Find where the given text appears and provide that cell's center as [x, y] coordinate. 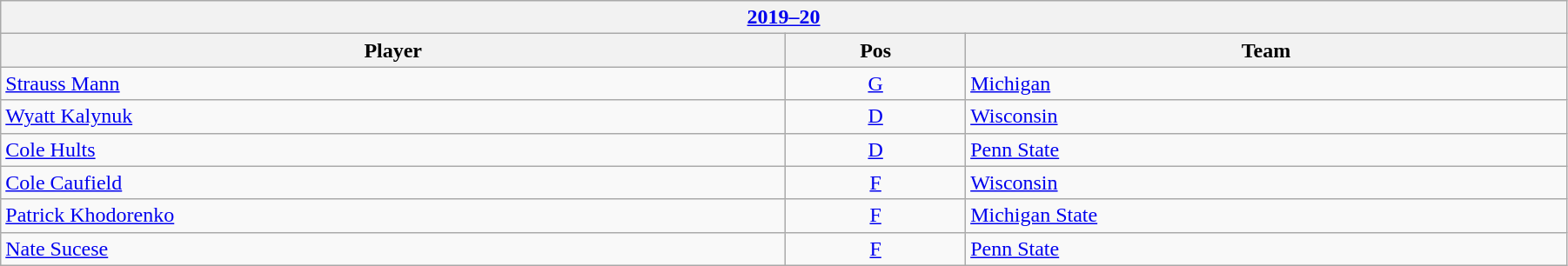
Michigan State [1267, 216]
Nate Sucese [393, 249]
G [875, 83]
Wyatt Kalynuk [393, 116]
Cole Hults [393, 150]
Pos [875, 50]
2019–20 [784, 17]
Michigan [1267, 83]
Player [393, 50]
Strauss Mann [393, 83]
Cole Caufield [393, 183]
Patrick Khodorenko [393, 216]
Team [1267, 50]
